Detect which cell encompasses the target text, then output its [x, y] center coordinate. 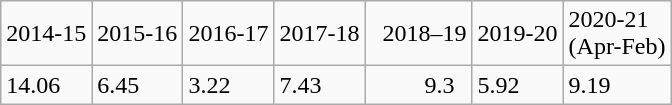
9.19 [617, 85]
2017-18 [320, 34]
2015-16 [138, 34]
2020-21(Apr-Feb) [617, 34]
2018–19 [418, 34]
3.22 [228, 85]
14.06 [46, 85]
7.43 [320, 85]
5.92 [518, 85]
2014-15 [46, 34]
9.3 [418, 85]
6.45 [138, 85]
2019-20 [518, 34]
2016-17 [228, 34]
